Pinpoint the cell where the given text exists, returning its (X, Y) midpoint coordinate. 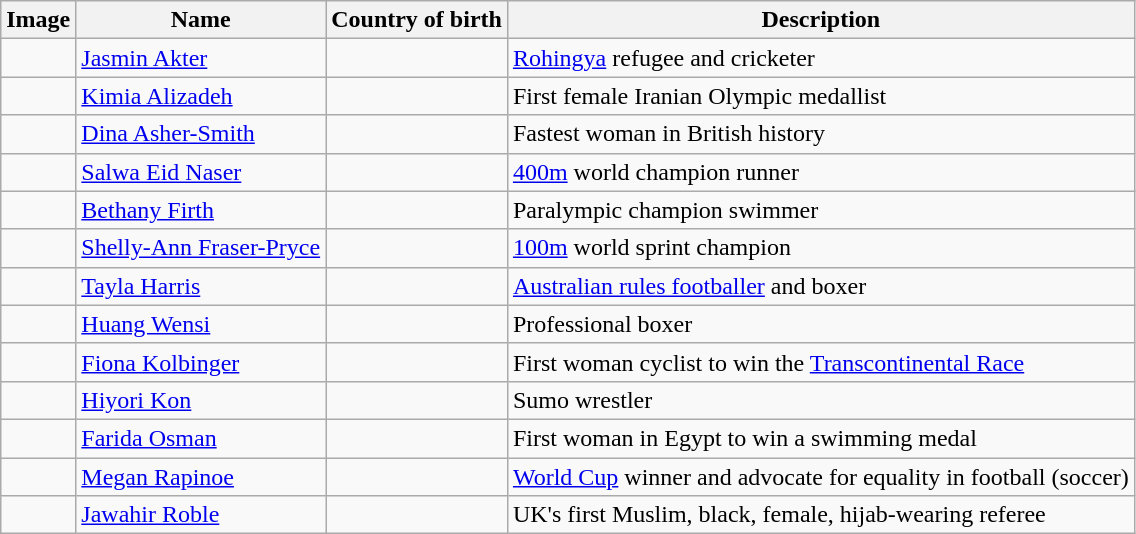
Kimia Alizadeh (201, 96)
Fastest woman in British history (820, 134)
Jasmin Akter (201, 58)
Farida Osman (201, 438)
Jawahir Roble (201, 515)
Paralympic champion swimmer (820, 210)
First woman cyclist to win the Transcontinental Race (820, 362)
Tayla Harris (201, 286)
Australian rules footballer and boxer (820, 286)
Sumo wrestler (820, 400)
Huang Wensi (201, 324)
Country of birth (417, 20)
Image (38, 20)
Shelly-Ann Fraser-Pryce (201, 248)
Description (820, 20)
400m world champion runner (820, 172)
UK's first Muslim, black, female, hijab-wearing referee (820, 515)
Megan Rapinoe (201, 477)
Bethany Firth (201, 210)
Hiyori Kon (201, 400)
First female Iranian Olympic medallist (820, 96)
Dina Asher-Smith (201, 134)
First woman in Egypt to win a swimming medal (820, 438)
Salwa Eid Naser (201, 172)
World Cup winner and advocate for equality in football (soccer) (820, 477)
100m world sprint champion (820, 248)
Name (201, 20)
Rohingya refugee and cricketer (820, 58)
Fiona Kolbinger (201, 362)
Professional boxer (820, 324)
